Identify which cell holds the provided text, then report its [x, y] central coordinate. 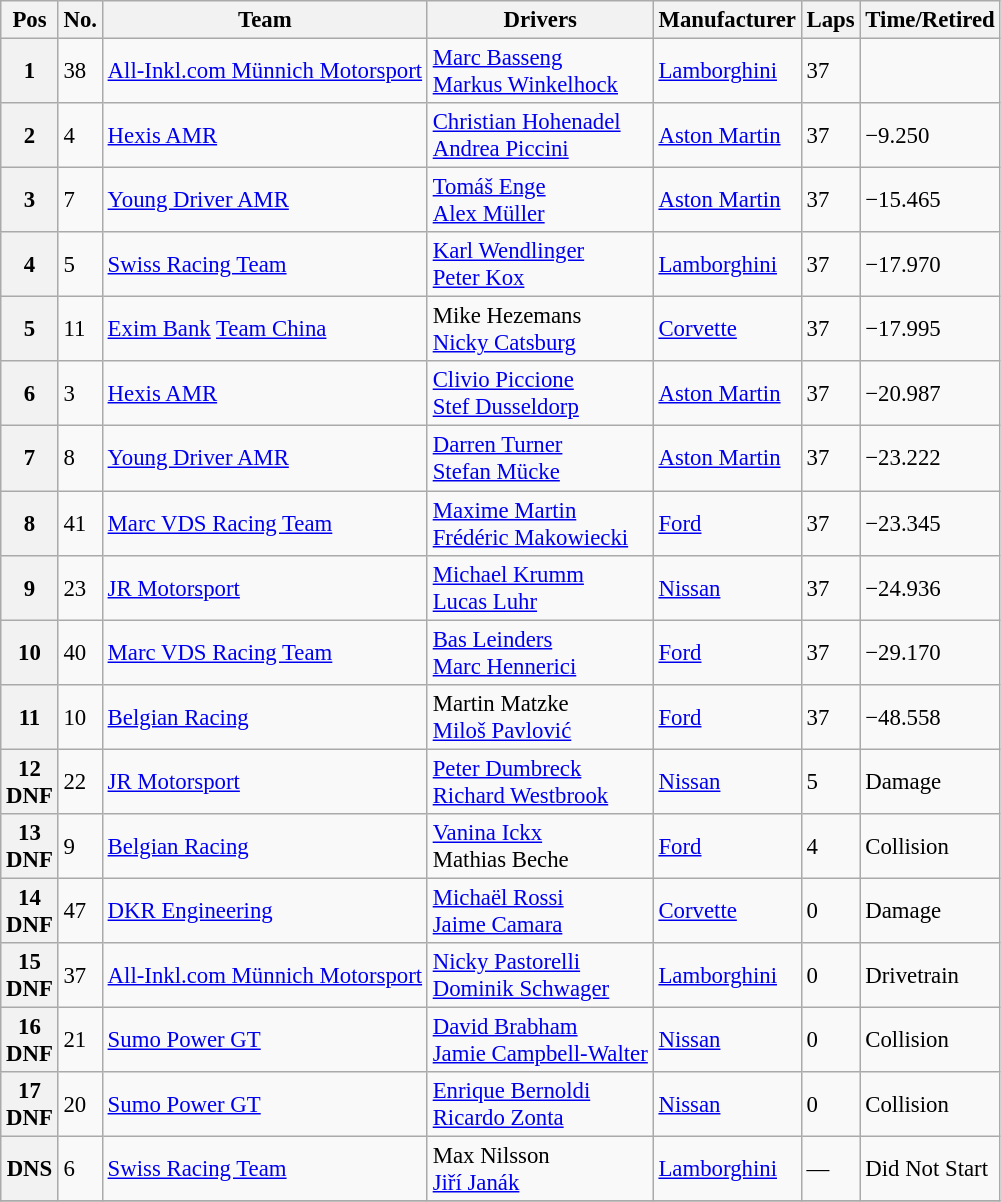
−29.170 [930, 652]
Max Nilsson Jiří Janák [540, 1170]
Maxime Martin Frédéric Makowiecki [540, 524]
−9.250 [930, 136]
Mike Hezemans Nicky Catsburg [540, 330]
Did Not Start [930, 1170]
Enrique Bernoldi Ricardo Zonta [540, 1104]
−23.345 [930, 524]
Marc Basseng Markus Winkelhock [540, 72]
Laps [830, 20]
Michael Krumm Lucas Luhr [540, 588]
Vanina Ickx Mathias Beche [540, 846]
23 [80, 588]
Pos [30, 20]
Peter Dumbreck Richard Westbrook [540, 782]
DNS [30, 1170]
15DNF [30, 976]
47 [80, 910]
Martin Matzke Miloš Pavlović [540, 716]
−20.987 [930, 394]
−48.558 [930, 716]
Drivers [540, 20]
Time/Retired [930, 20]
Michaël Rossi Jaime Camara [540, 910]
DKR Engineering [264, 910]
Exim Bank Team China [264, 330]
20 [80, 1104]
David Brabham Jamie Campbell-Walter [540, 1040]
Team [264, 20]
40 [80, 652]
−23.222 [930, 458]
Karl Wendlinger Peter Kox [540, 264]
38 [80, 72]
−17.995 [930, 330]
Clivio Piccione Stef Dusseldorp [540, 394]
13DNF [30, 846]
16DNF [30, 1040]
−24.936 [930, 588]
41 [80, 524]
— [830, 1170]
No. [80, 20]
22 [80, 782]
14DNF [30, 910]
Nicky Pastorelli Dominik Schwager [540, 976]
17DNF [30, 1104]
−17.970 [930, 264]
−15.465 [930, 200]
Bas Leinders Marc Hennerici [540, 652]
2 [30, 136]
12DNF [30, 782]
Tomáš Enge Alex Müller [540, 200]
Drivetrain [930, 976]
21 [80, 1040]
Darren Turner Stefan Mücke [540, 458]
1 [30, 72]
Christian Hohenadel Andrea Piccini [540, 136]
Manufacturer [727, 20]
